Capture the cell that displays the provided text and extract its [X, Y] central coordinate. 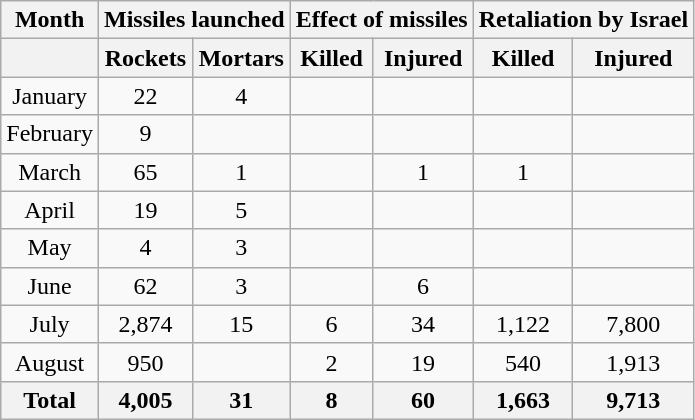
7,800 [634, 324]
Rockets [145, 58]
15 [241, 324]
Total [50, 400]
950 [145, 362]
1,663 [523, 400]
9,713 [634, 400]
April [50, 210]
9 [145, 134]
22 [145, 96]
July [50, 324]
5 [241, 210]
540 [523, 362]
March [50, 172]
65 [145, 172]
Mortars [241, 58]
4,005 [145, 400]
8 [332, 400]
2 [332, 362]
60 [423, 400]
January [50, 96]
Missiles launched [194, 20]
1,913 [634, 362]
Month [50, 20]
31 [241, 400]
62 [145, 286]
Retaliation by Israel [583, 20]
34 [423, 324]
August [50, 362]
1,122 [523, 324]
Effect of missiles [382, 20]
June [50, 286]
2,874 [145, 324]
May [50, 248]
February [50, 134]
